From the cell containing the given text, extract its center point as [x, y] coordinate. 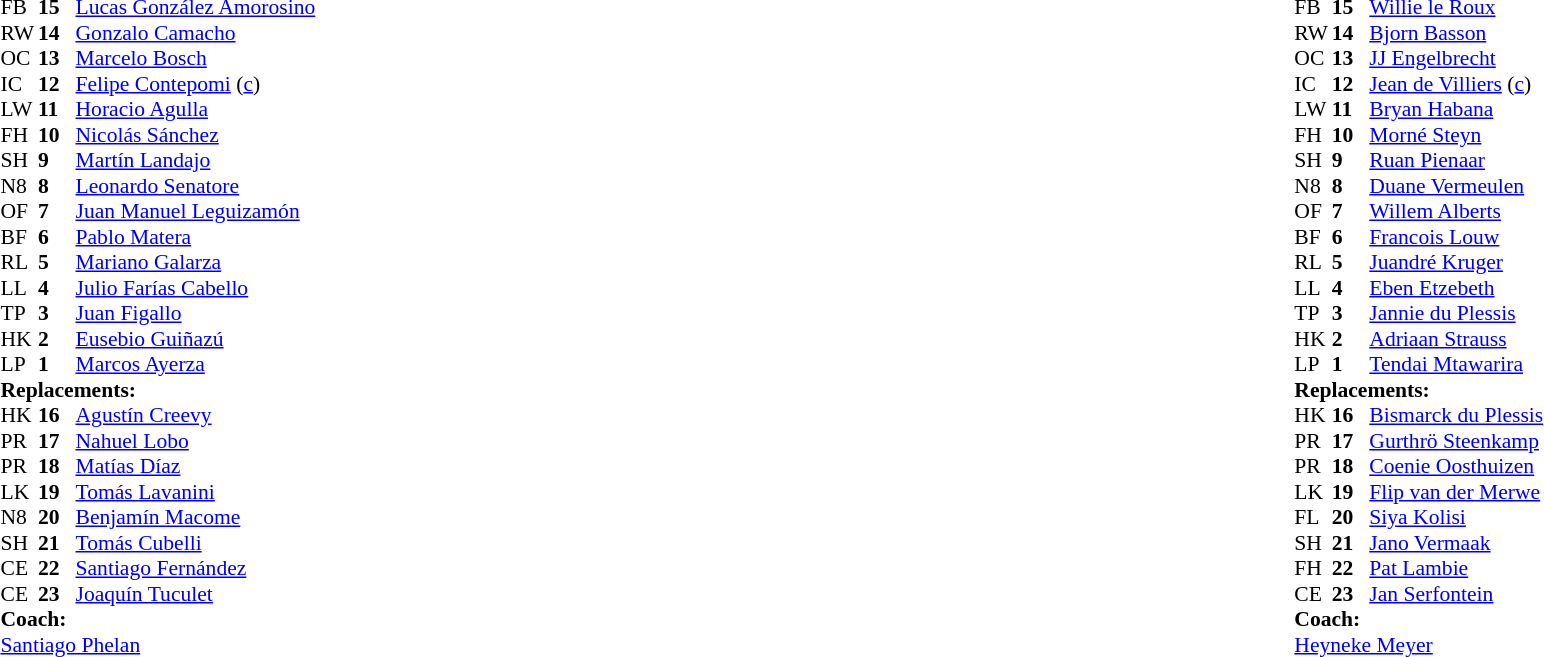
Mariano Galarza [196, 263]
Marcos Ayerza [196, 365]
Ruan Pienaar [1456, 161]
Flip van der Merwe [1456, 492]
Morné Steyn [1456, 135]
Tendai Mtawarira [1456, 365]
Juandré Kruger [1456, 263]
Jan Serfontein [1456, 594]
Bryan Habana [1456, 109]
Pablo Matera [196, 237]
Julio Farías Cabello [196, 288]
JJ Engelbrecht [1456, 59]
Tomás Lavanini [196, 492]
FL [1313, 517]
Siya Kolisi [1456, 517]
Eusebio Guiñazú [196, 339]
Pat Lambie [1456, 569]
Eben Etzebeth [1456, 288]
Bjorn Basson [1456, 33]
Jean de Villiers (c) [1456, 84]
Leonardo Senatore [196, 186]
Horacio Agulla [196, 109]
Santiago Fernández [196, 569]
Benjamín Macome [196, 517]
Gonzalo Camacho [196, 33]
Matías Díaz [196, 467]
Martín Landajo [196, 161]
Adriaan Strauss [1456, 339]
Jannie du Plessis [1456, 313]
Nahuel Lobo [196, 441]
Coenie Oosthuizen [1456, 467]
Bismarck du Plessis [1456, 415]
Francois Louw [1456, 237]
Joaquín Tuculet [196, 594]
Juan Manuel Leguizamón [196, 211]
Tomás Cubelli [196, 543]
Willem Alberts [1456, 211]
Marcelo Bosch [196, 59]
Nicolás Sánchez [196, 135]
Duane Vermeulen [1456, 186]
Agustín Creevy [196, 415]
Juan Figallo [196, 313]
Jano Vermaak [1456, 543]
Felipe Contepomi (c) [196, 84]
Gurthrö Steenkamp [1456, 441]
